From the cell containing the given text, extract its center point as [X, Y] coordinate. 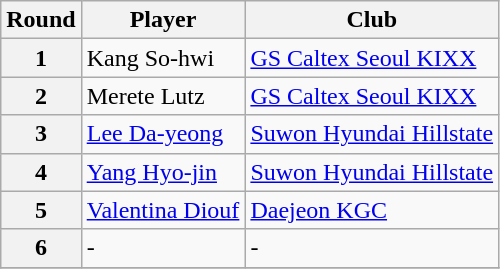
Round [41, 20]
5 [41, 210]
Player [163, 20]
Kang So-hwi [163, 58]
Merete Lutz [163, 96]
6 [41, 248]
Yang Hyo-jin [163, 172]
Lee Da-yeong [163, 134]
Daejeon KGC [372, 210]
3 [41, 134]
4 [41, 172]
Club [372, 20]
2 [41, 96]
Valentina Diouf [163, 210]
1 [41, 58]
